Identify which cell holds the provided text, then report its [x, y] central coordinate. 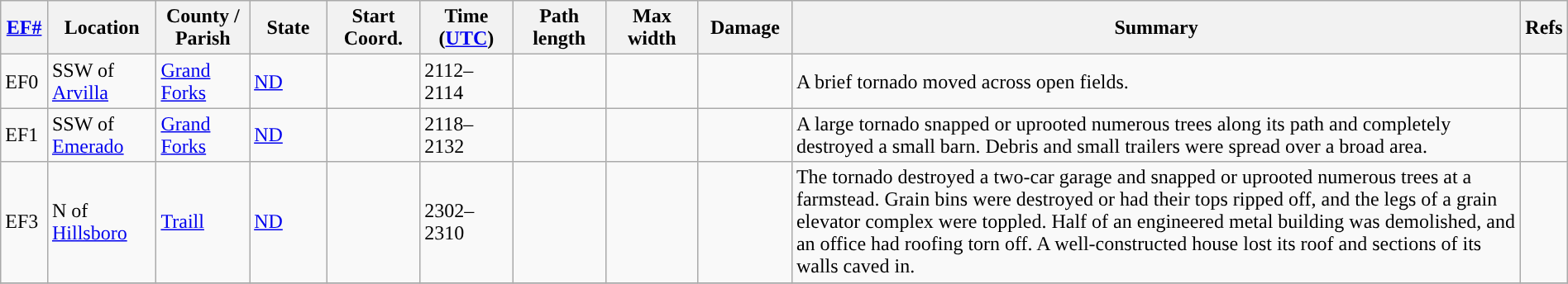
N of Hillsboro [101, 222]
Path length [559, 28]
Damage [744, 28]
Max width [652, 28]
Time (UTC) [466, 28]
2118–2132 [466, 135]
EF1 [25, 135]
EF0 [25, 81]
2112–2114 [466, 81]
State [289, 28]
Summary [1156, 28]
County / Parish [203, 28]
A brief tornado moved across open fields. [1156, 81]
Refs [1544, 28]
EF# [25, 28]
2302–2310 [466, 222]
SSW of Arvilla [101, 81]
SSW of Emerado [101, 135]
Location [101, 28]
Traill [203, 222]
EF3 [25, 222]
Start Coord. [374, 28]
